Return the [X, Y] coordinate for the center point of the cell that contains the specified text.  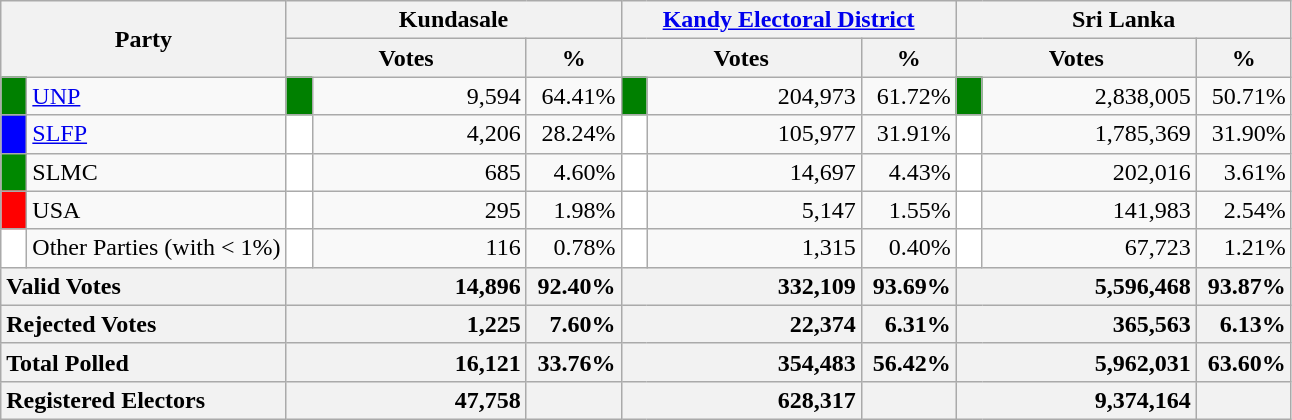
63.60% [1244, 362]
Kandy Electoral District [788, 20]
50.71% [1244, 96]
3.61% [1244, 172]
47,758 [406, 400]
1.98% [574, 210]
Valid Votes [144, 286]
116 [419, 248]
USA [156, 210]
628,317 [741, 400]
295 [419, 210]
Kundasale [454, 20]
SLFP [156, 134]
1.55% [908, 210]
64.41% [574, 96]
1,315 [754, 248]
Party [144, 39]
141,983 [1089, 210]
Total Polled [144, 362]
105,977 [754, 134]
28.24% [574, 134]
Other Parties (with < 1%) [156, 248]
332,109 [741, 286]
4.43% [908, 172]
1,785,369 [1089, 134]
14,697 [754, 172]
5,596,468 [1076, 286]
2.54% [1244, 210]
93.69% [908, 286]
93.87% [1244, 286]
202,016 [1089, 172]
SLMC [156, 172]
22,374 [741, 324]
5,147 [754, 210]
4.60% [574, 172]
67,723 [1089, 248]
Rejected Votes [144, 324]
31.91% [908, 134]
14,896 [406, 286]
2,838,005 [1089, 96]
33.76% [574, 362]
365,563 [1076, 324]
Sri Lanka [1124, 20]
56.42% [908, 362]
6.13% [1244, 324]
9,594 [419, 96]
Registered Electors [144, 400]
354,483 [741, 362]
UNP [156, 96]
31.90% [1244, 134]
0.78% [574, 248]
16,121 [406, 362]
685 [419, 172]
92.40% [574, 286]
204,973 [754, 96]
1.21% [1244, 248]
9,374,164 [1076, 400]
61.72% [908, 96]
7.60% [574, 324]
4,206 [419, 134]
1,225 [406, 324]
5,962,031 [1076, 362]
0.40% [908, 248]
6.31% [908, 324]
